Provide the (X, Y) coordinate of the cell's center where the given text is located.  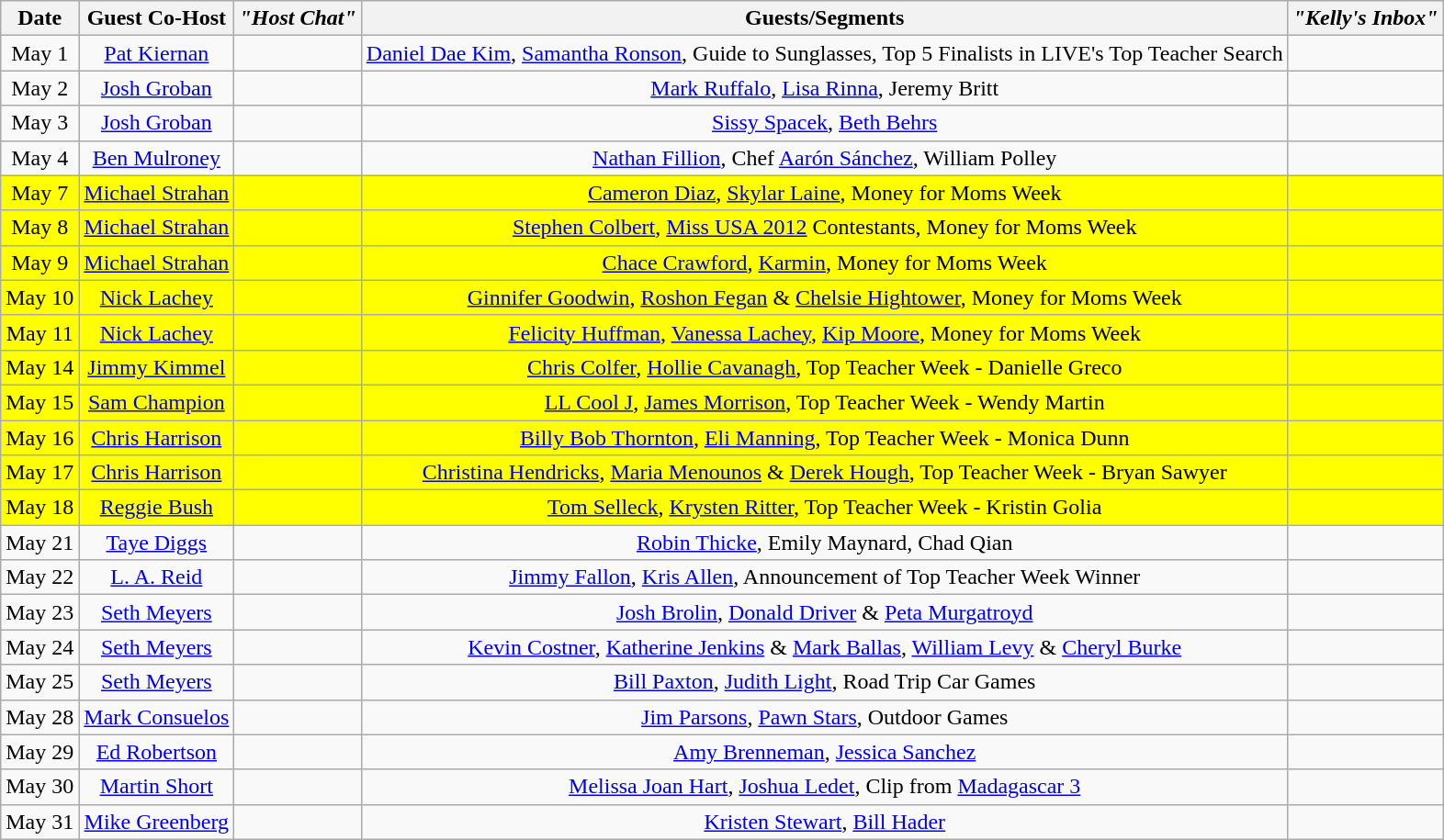
Kevin Costner, Katherine Jenkins & Mark Ballas, William Levy & Cheryl Burke (825, 647)
Nathan Fillion, Chef Aarón Sánchez, William Polley (825, 158)
May 16 (40, 438)
Guest Co-Host (156, 18)
Daniel Dae Kim, Samantha Ronson, Guide to Sunglasses, Top 5 Finalists in LIVE's Top Teacher Search (825, 53)
May 21 (40, 543)
May 8 (40, 228)
LL Cool J, James Morrison, Top Teacher Week - Wendy Martin (825, 402)
May 7 (40, 193)
Mike Greenberg (156, 822)
May 28 (40, 717)
Bill Paxton, Judith Light, Road Trip Car Games (825, 682)
Felicity Huffman, Vanessa Lachey, Kip Moore, Money for Moms Week (825, 332)
Sam Champion (156, 402)
May 31 (40, 822)
Tom Selleck, Krysten Ritter, Top Teacher Week - Kristin Golia (825, 508)
Reggie Bush (156, 508)
Robin Thicke, Emily Maynard, Chad Qian (825, 543)
Ginnifer Goodwin, Roshon Fegan & Chelsie Hightower, Money for Moms Week (825, 297)
May 23 (40, 612)
Pat Kiernan (156, 53)
Josh Brolin, Donald Driver & Peta Murgatroyd (825, 612)
Chris Colfer, Hollie Cavanagh, Top Teacher Week - Danielle Greco (825, 367)
May 22 (40, 577)
May 2 (40, 88)
May 15 (40, 402)
Date (40, 18)
"Kelly's Inbox" (1365, 18)
May 30 (40, 787)
Billy Bob Thornton, Eli Manning, Top Teacher Week - Monica Dunn (825, 438)
May 24 (40, 647)
Jimmy Fallon, Kris Allen, Announcement of Top Teacher Week Winner (825, 577)
May 14 (40, 367)
May 3 (40, 123)
"Host Chat" (298, 18)
May 17 (40, 473)
Ed Robertson (156, 752)
May 11 (40, 332)
May 4 (40, 158)
Taye Diggs (156, 543)
May 1 (40, 53)
Amy Brenneman, Jessica Sanchez (825, 752)
Mark Consuelos (156, 717)
Guests/Segments (825, 18)
May 18 (40, 508)
May 29 (40, 752)
Martin Short (156, 787)
Ben Mulroney (156, 158)
May 9 (40, 263)
Jimmy Kimmel (156, 367)
Christina Hendricks, Maria Menounos & Derek Hough, Top Teacher Week - Bryan Sawyer (825, 473)
Sissy Spacek, Beth Behrs (825, 123)
Kristen Stewart, Bill Hader (825, 822)
May 25 (40, 682)
Melissa Joan Hart, Joshua Ledet, Clip from Madagascar 3 (825, 787)
Cameron Diaz, Skylar Laine, Money for Moms Week (825, 193)
Jim Parsons, Pawn Stars, Outdoor Games (825, 717)
May 10 (40, 297)
Mark Ruffalo, Lisa Rinna, Jeremy Britt (825, 88)
L. A. Reid (156, 577)
Stephen Colbert, Miss USA 2012 Contestants, Money for Moms Week (825, 228)
Chace Crawford, Karmin, Money for Moms Week (825, 263)
